Determine the [X, Y] coordinate at the center of the cell enclosing the given text.  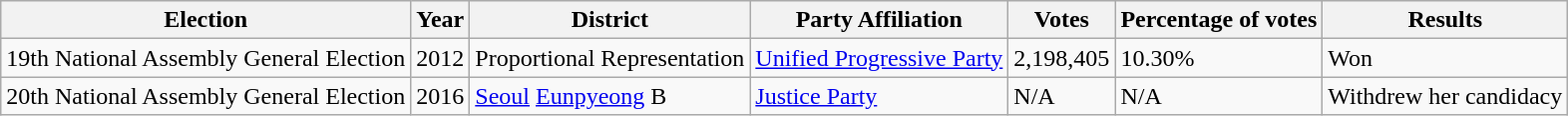
2016 [441, 96]
10.30% [1219, 58]
2,198,405 [1061, 58]
Percentage of votes [1219, 20]
Unified Progressive Party [880, 58]
Withdrew her candidacy [1445, 96]
Seoul Eunpyeong B [610, 96]
Election [205, 20]
Year [441, 20]
Results [1445, 20]
District [610, 20]
2012 [441, 58]
Justice Party [880, 96]
Won [1445, 58]
Party Affiliation [880, 20]
20th National Assembly General Election [205, 96]
Proportional Representation [610, 58]
19th National Assembly General Election [205, 58]
Votes [1061, 20]
